Capture the cell that displays the provided text and extract its [X, Y] central coordinate. 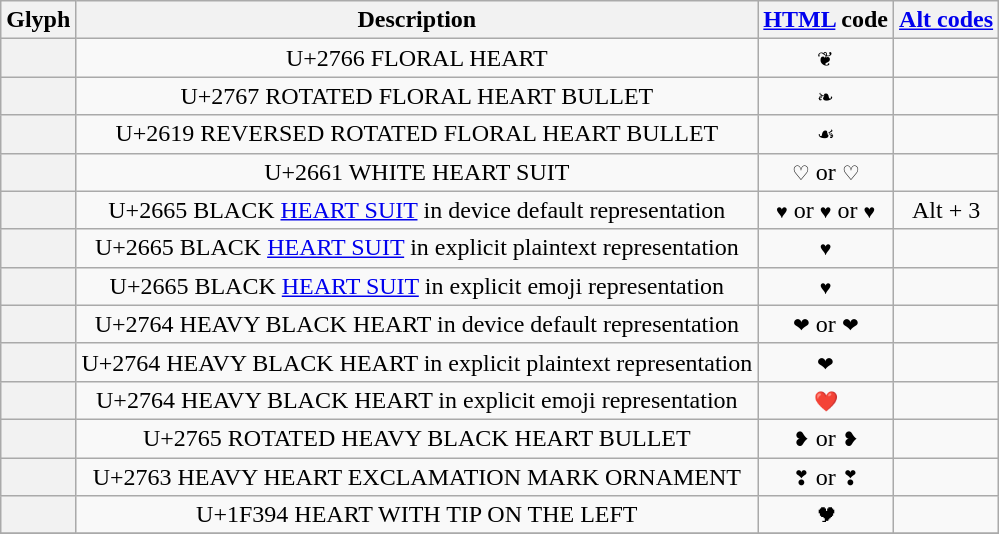
U+2763 HEAVY HEART EXCLAMATION MARK ORNAMENT [417, 477]
♡ or ♡ [826, 172]
U+2665 BLACK HEART SUIT in explicit plaintext representation [417, 248]
U+2765 ROTATED HEAVY BLACK HEART BULLET [417, 438]
❤︎ [826, 362]
♥ or ♥ or ♥ [826, 210]
Glyph [38, 20]
❦ [826, 58]
U+2661 WHITE HEART SUIT [417, 172]
❧ [826, 96]
♥️ [826, 286]
Alt codes [946, 20]
❤ or ❤ [826, 324]
U+2767 ROTATED FLORAL HEART BULLET [417, 96]
❥ or ❥ [826, 438]
U+2665 BLACK HEART SUIT in device default representation [417, 210]
U+2619 REVERSED ROTATED FLORAL HEART BULLET [417, 134]
HTML code [826, 20]
U+2764 HEAVY BLACK HEART in explicit emoji representation [417, 400]
🎔 [826, 515]
❣ or ❣ [826, 477]
♥︎ [826, 248]
U+1F394 HEART WITH TIP ON THE LEFT [417, 515]
U+2764 HEAVY BLACK HEART in device default representation [417, 324]
❤️ [826, 400]
Alt + 3 [946, 210]
U+2766 FLORAL HEART [417, 58]
U+2665 BLACK HEART SUIT in explicit emoji representation [417, 286]
Description [417, 20]
☙ [826, 134]
U+2764 HEAVY BLACK HEART in explicit plaintext representation [417, 362]
